Capture the cell that displays the provided text and extract its (X, Y) central coordinate. 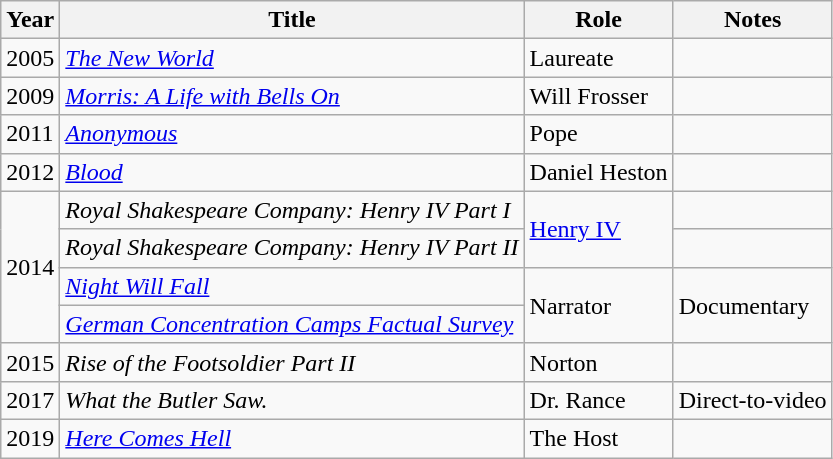
2014 (30, 267)
Dr. Rance (598, 400)
Royal Shakespeare Company: Henry IV Part II (292, 248)
2019 (30, 438)
What the Butler Saw. (292, 400)
Night Will Fall (292, 286)
Narrator (598, 305)
Notes (752, 20)
2009 (30, 96)
Year (30, 20)
2012 (30, 172)
The New World (292, 58)
Royal Shakespeare Company: Henry IV Part I (292, 210)
Henry IV (598, 229)
Documentary (752, 305)
Daniel Heston (598, 172)
Laureate (598, 58)
Pope (598, 134)
2005 (30, 58)
Title (292, 20)
Will Frosser (598, 96)
Here Comes Hell (292, 438)
Anonymous (292, 134)
The Host (598, 438)
2015 (30, 362)
Norton (598, 362)
Morris: A Life with Bells On (292, 96)
Direct-to-video (752, 400)
2011 (30, 134)
Rise of the Footsoldier Part II (292, 362)
Blood (292, 172)
2017 (30, 400)
Role (598, 20)
German Concentration Camps Factual Survey (292, 324)
